Identify which cell holds the provided text, then report its [x, y] central coordinate. 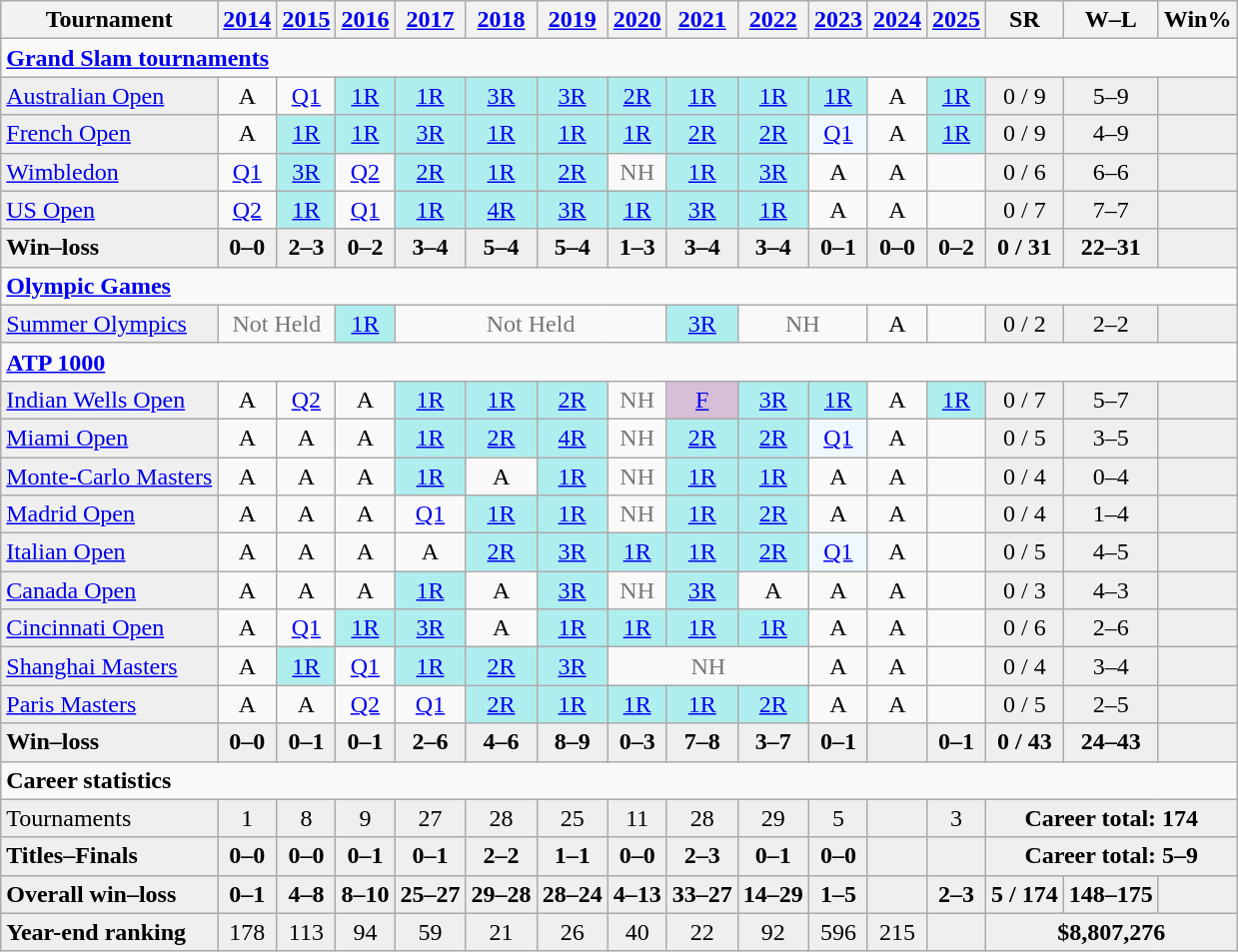
SR [1025, 20]
$8,807,276 [1111, 932]
Madrid Open [110, 514]
F [701, 400]
25 [572, 818]
7–8 [701, 742]
5–7 [1111, 400]
1–5 [837, 894]
3–5 [1111, 438]
W–L [1111, 20]
Career total: 5–9 [1111, 856]
148–175 [1111, 894]
0 / 2 [1025, 324]
22–31 [1111, 248]
2024 [897, 20]
5 [837, 818]
Miami Open [110, 438]
113 [306, 932]
33–27 [701, 894]
Indian Wells Open [110, 400]
Year-end ranking [110, 932]
4–3 [1111, 590]
4–13 [637, 894]
French Open [110, 134]
596 [837, 932]
Paris Masters [110, 704]
Italian Open [110, 552]
Summer Olympics [110, 324]
2020 [637, 20]
Wimbledon [110, 172]
215 [897, 932]
5–9 [1111, 96]
US Open [110, 210]
21 [502, 932]
0–4 [1111, 476]
14–29 [773, 894]
Australian Open [110, 96]
4–8 [306, 894]
40 [637, 932]
Win% [1197, 20]
9 [366, 818]
Shanghai Masters [110, 666]
29–28 [502, 894]
Canada Open [110, 590]
0 / 43 [1025, 742]
8 [306, 818]
1 [248, 818]
Monte-Carlo Masters [110, 476]
26 [572, 932]
25–27 [430, 894]
Cincinnati Open [110, 628]
2025 [955, 20]
Tournament [110, 20]
2019 [572, 20]
22 [701, 932]
1–3 [637, 248]
0–3 [637, 742]
0 / 3 [1025, 590]
2023 [837, 20]
1–4 [1111, 514]
94 [366, 932]
4–9 [1111, 134]
8–9 [572, 742]
2015 [306, 20]
Overall win–loss [110, 894]
27 [430, 818]
2021 [701, 20]
11 [637, 818]
4–5 [1111, 552]
59 [430, 932]
Career total: 174 [1111, 818]
Titles–Finals [110, 856]
4–6 [502, 742]
6–6 [1111, 172]
92 [773, 932]
3 [955, 818]
5 / 174 [1025, 894]
2018 [502, 20]
Grand Slam tournaments [619, 58]
8–10 [366, 894]
24–43 [1111, 742]
3–7 [773, 742]
Tournaments [110, 818]
1–1 [572, 856]
178 [248, 932]
7–7 [1111, 210]
2014 [248, 20]
Olympic Games [619, 286]
0 / 31 [1025, 248]
2022 [773, 20]
ATP 1000 [619, 362]
2–5 [1111, 704]
2017 [430, 20]
2016 [366, 20]
Career statistics [619, 780]
29 [773, 818]
28–24 [572, 894]
